Find where the given text appears and provide that cell's center as (X, Y) coordinate. 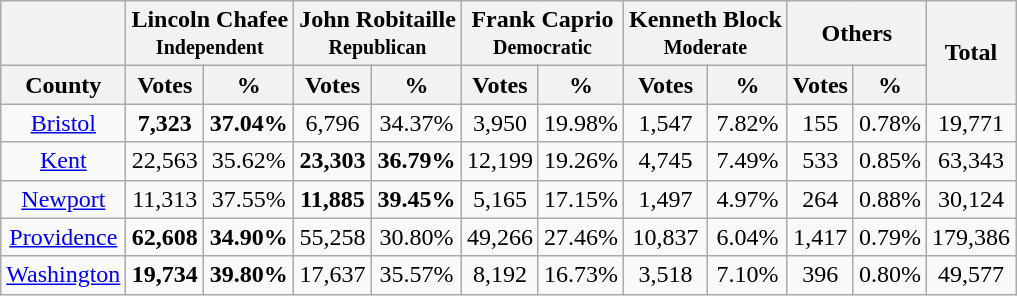
1,547 (666, 123)
10,837 (666, 237)
3,518 (666, 275)
264 (820, 199)
Newport (64, 199)
16.73% (580, 275)
34.37% (416, 123)
4.97% (748, 199)
22,563 (165, 161)
63,343 (972, 161)
17.15% (580, 199)
Bristol (64, 123)
62,608 (165, 237)
39.45% (416, 199)
19.26% (580, 161)
0.80% (890, 275)
8,192 (500, 275)
4,745 (666, 161)
19,771 (972, 123)
27.46% (580, 237)
Frank CaprioDemocratic (542, 34)
37.55% (249, 199)
11,885 (333, 199)
179,386 (972, 237)
1,417 (820, 237)
Others (856, 34)
533 (820, 161)
1,497 (666, 199)
John RobitailleRepublican (378, 34)
19.98% (580, 123)
7,323 (165, 123)
Kent (64, 161)
Washington (64, 275)
155 (820, 123)
3,950 (500, 123)
0.79% (890, 237)
17,637 (333, 275)
7.49% (748, 161)
12,199 (500, 161)
Kenneth BlockModerate (706, 34)
Lincoln ChafeeIndependent (210, 34)
County (64, 85)
35.57% (416, 275)
49,266 (500, 237)
7.10% (748, 275)
30,124 (972, 199)
23,303 (333, 161)
6,796 (333, 123)
6.04% (748, 237)
11,313 (165, 199)
396 (820, 275)
0.78% (890, 123)
19,734 (165, 275)
Total (972, 52)
55,258 (333, 237)
5,165 (500, 199)
34.90% (249, 237)
36.79% (416, 161)
39.80% (249, 275)
35.62% (249, 161)
0.88% (890, 199)
30.80% (416, 237)
49,577 (972, 275)
37.04% (249, 123)
0.85% (890, 161)
7.82% (748, 123)
Providence (64, 237)
